Extract the [x, y] coordinate from the center of the cell holding the provided text.  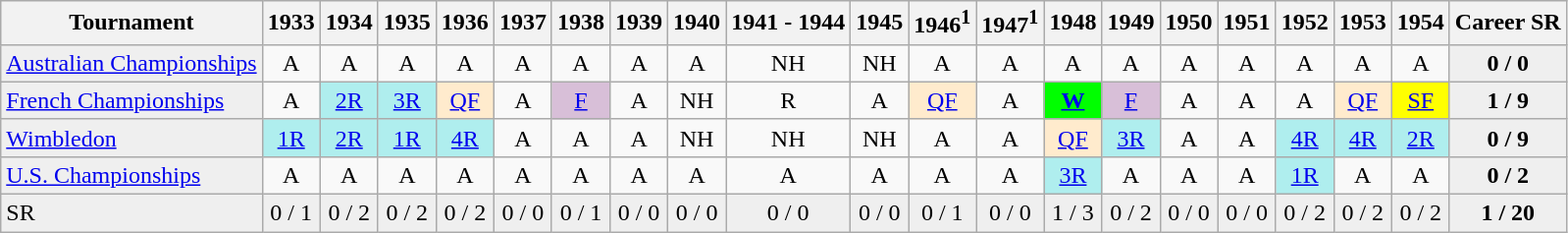
1933 [290, 24]
1949 [1130, 24]
1 / 20 [1507, 213]
Career SR [1507, 24]
1936 [465, 24]
19471 [1011, 24]
1951 [1246, 24]
1939 [640, 24]
0 / 9 [1507, 138]
1935 [406, 24]
U.S. Championships [131, 175]
SR [131, 213]
1950 [1189, 24]
R [789, 100]
1952 [1305, 24]
Tournament [131, 24]
1937 [522, 24]
1940 [697, 24]
SF [1421, 100]
1938 [581, 24]
Australian Championships [131, 63]
Wimbledon [131, 138]
French Championships [131, 100]
1948 [1073, 24]
1954 [1421, 24]
1 / 3 [1073, 213]
1 / 9 [1507, 100]
W [1073, 100]
1953 [1362, 24]
1945 [879, 24]
1934 [349, 24]
1941 - 1944 [789, 24]
19461 [942, 24]
